Locate the cell with the specified text and output its [X, Y] center coordinate. 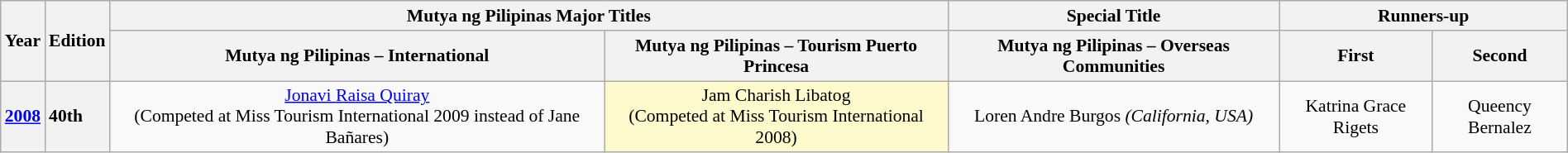
Special Title [1113, 16]
Mutya ng Pilipinas – Overseas Communities [1113, 56]
2008 [23, 117]
40th [78, 117]
First [1356, 56]
Edition [78, 41]
Jonavi Raisa Quiray (Competed at Miss Tourism International 2009 instead of Jane Bañares) [357, 117]
Mutya ng Pilipinas – International [357, 56]
Jam Charish Libatog (Competed at Miss Tourism International 2008) [776, 117]
Katrina Grace Rigets [1356, 117]
Second [1500, 56]
Runners-up [1423, 16]
Mutya ng Pilipinas Major Titles [529, 16]
Year [23, 41]
Queency Bernalez [1500, 117]
Mutya ng Pilipinas – Tourism Puerto Princesa [776, 56]
Loren Andre Burgos (California, USA) [1113, 117]
